Return the [x, y] coordinate for the center point of the cell that contains the specified text.  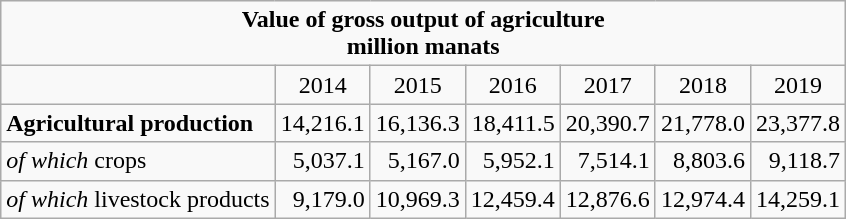
10,969.3 [418, 199]
12,974.4 [702, 199]
20,390.7 [608, 123]
5,952.1 [512, 161]
9,179.0 [322, 199]
23,377.8 [798, 123]
2015 [418, 85]
5,167.0 [418, 161]
7,514.1 [608, 161]
9,118.7 [798, 161]
2018 [702, 85]
21,778.0 [702, 123]
18,411.5 [512, 123]
2019 [798, 85]
8,803.6 [702, 161]
16,136.3 [418, 123]
12,876.6 [608, 199]
Agricultural production [138, 123]
2016 [512, 85]
2017 [608, 85]
of which livestock products [138, 199]
2014 [322, 85]
14,259.1 [798, 199]
14,216.1 [322, 123]
Value of gross output of agriculturemillion manats [424, 34]
of which crops [138, 161]
5,037.1 [322, 161]
12,459.4 [512, 199]
